Return the (X, Y) coordinate for the center point of the cell that contains the specified text.  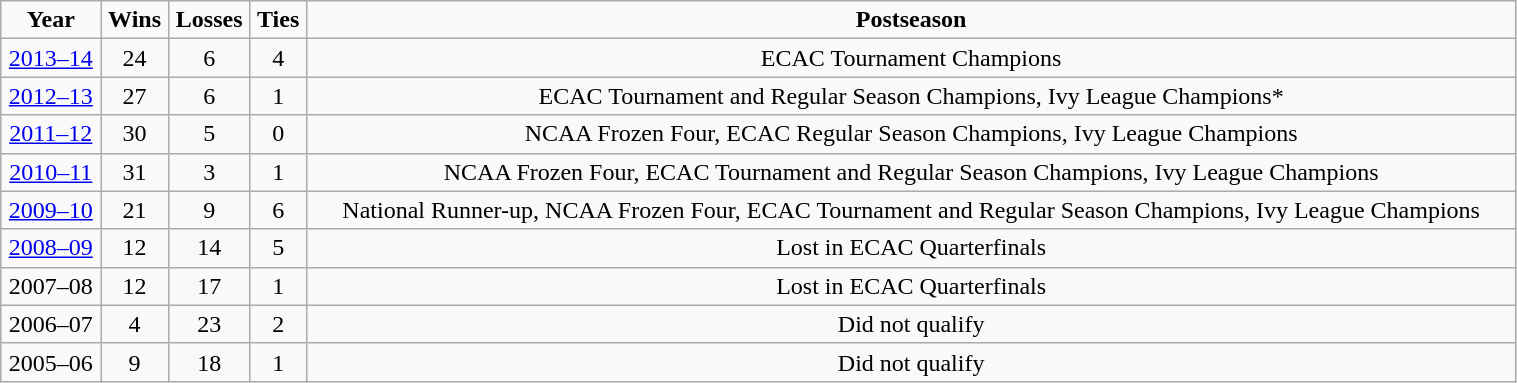
2013–14 (51, 58)
ECAC Tournament and Regular Season Champions, Ivy League Champions* (911, 96)
14 (209, 248)
2010–11 (51, 172)
17 (209, 286)
2008–09 (51, 248)
Year (51, 20)
2006–07 (51, 324)
24 (134, 58)
NCAA Frozen Four, ECAC Tournament and Regular Season Champions, Ivy League Champions (911, 172)
2011–12 (51, 134)
18 (209, 362)
National Runner-up, NCAA Frozen Four, ECAC Tournament and Regular Season Champions, Ivy League Champions (911, 210)
0 (278, 134)
31 (134, 172)
2009–10 (51, 210)
23 (209, 324)
27 (134, 96)
ECAC Tournament Champions (911, 58)
2007–08 (51, 286)
21 (134, 210)
NCAA Frozen Four, ECAC Regular Season Champions, Ivy League Champions (911, 134)
2 (278, 324)
Ties (278, 20)
Wins (134, 20)
Postseason (911, 20)
2012–13 (51, 96)
3 (209, 172)
Losses (209, 20)
30 (134, 134)
2005–06 (51, 362)
